Extract the [X, Y] coordinate from the center of the cell holding the provided text.  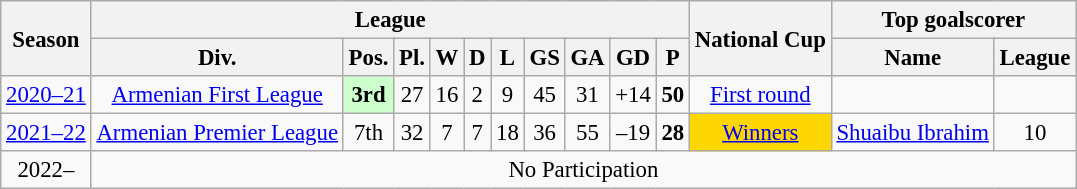
Name [912, 58]
–19 [633, 133]
10 [1034, 133]
No Participation [584, 170]
GD [633, 58]
Armenian First League [217, 95]
National Cup [760, 38]
P [672, 58]
Winners [760, 133]
Season [46, 38]
31 [588, 95]
27 [412, 95]
GA [588, 58]
2 [478, 95]
Pl. [412, 58]
16 [446, 95]
36 [544, 133]
2021–22 [46, 133]
2020–21 [46, 95]
+14 [633, 95]
50 [672, 95]
Shuaibu Ibrahim [912, 133]
Pos. [368, 58]
Armenian Premier League [217, 133]
9 [508, 95]
3rd [368, 95]
W [446, 58]
Top goalscorer [954, 20]
2022– [46, 170]
D [478, 58]
GS [544, 58]
First round [760, 95]
45 [544, 95]
28 [672, 133]
7th [368, 133]
55 [588, 133]
32 [412, 133]
L [508, 58]
18 [508, 133]
Div. [217, 58]
